Determine the (x, y) coordinate at the center of the cell enclosing the given text.  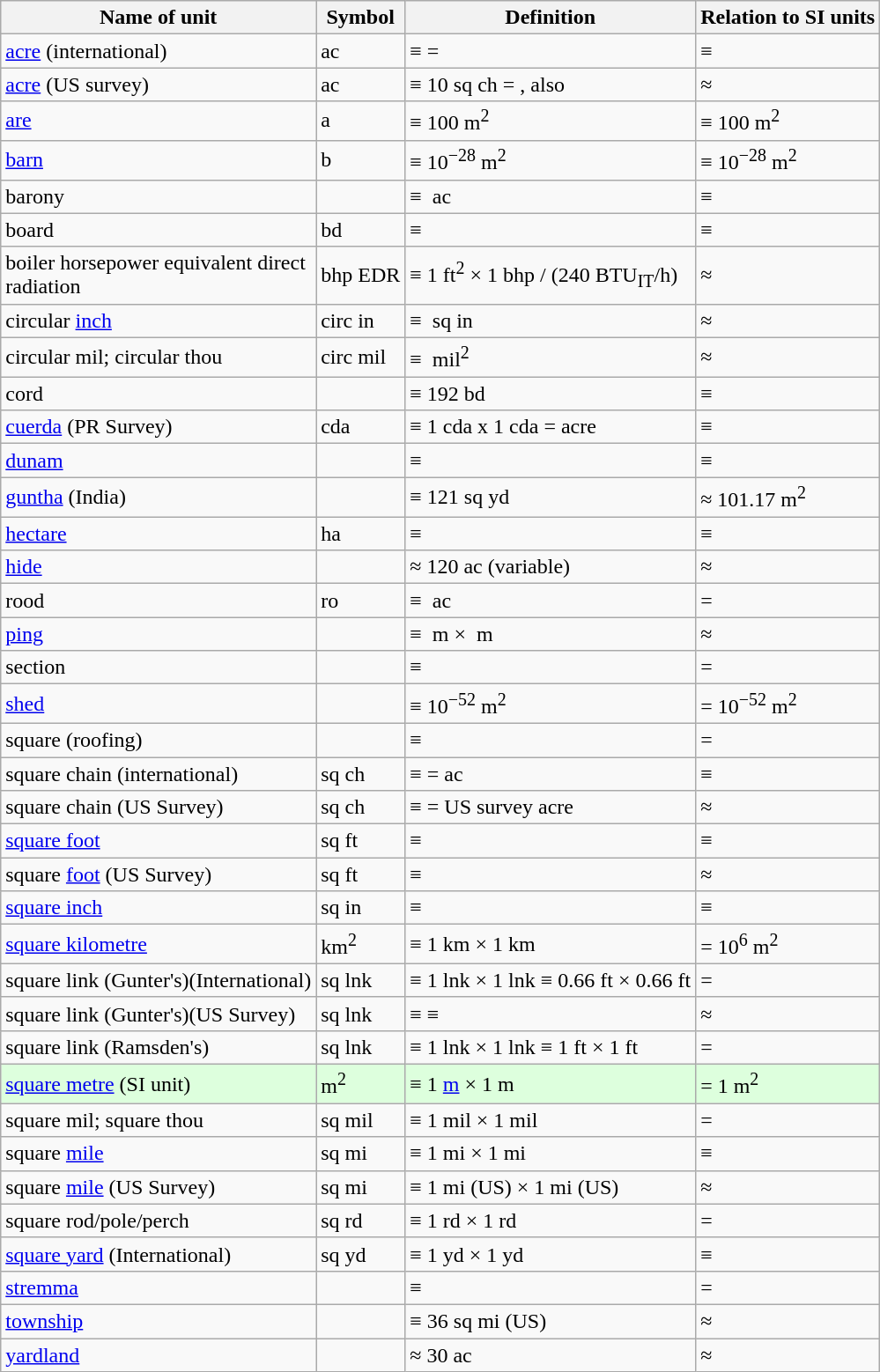
≡ 1 mil × 1 mil (551, 1120)
≡ 192 bd (551, 394)
≡ sq in (551, 321)
boiler horsepower equivalent direct radiation (159, 275)
b (361, 160)
≡ 1 cda x 1 cda = acre (551, 427)
≡ 10−52 m2 (551, 704)
≡ 36 sq mi (US) (551, 1322)
square link (Gunter's)(International) (159, 980)
are (159, 122)
≈ 30 ac (551, 1355)
square link (Ramsden's) (159, 1048)
Relation to SI units (788, 18)
≡ 1 ft2 × 1 bhp / (240 BTUIT/h) (551, 275)
rood (159, 601)
≡ = US survey acre (551, 808)
≡ 1 lnk × 1 lnk ≡ 0.66 ft × 0.66 ft (551, 980)
≡ 1 rd × 1 rd (551, 1221)
≡ mil2 (551, 358)
sq in (361, 908)
≈ 120 ac (variable) (551, 567)
circ mil (361, 358)
≡ 1 km × 1 km (551, 944)
≡ = ac (551, 774)
km2 (361, 944)
square mile (US Survey) (159, 1187)
barn (159, 160)
circular mil; circular thou (159, 358)
section (159, 668)
sq rd (361, 1221)
hide (159, 567)
ha (361, 534)
circ in (361, 321)
Name of unit (159, 18)
a (361, 122)
= 106 m2 (788, 944)
≡ 1 mi × 1 mi (551, 1154)
square (roofing) (159, 740)
sq yd (361, 1254)
≡ 1 mi (US) × 1 mi (US) (551, 1187)
dunam (159, 461)
= 10−52 m2 (788, 704)
≡ 10 sq ch = , also (551, 85)
township (159, 1322)
acre (international) (159, 51)
ping (159, 634)
square yard (International) (159, 1254)
bhp EDR (361, 275)
≡ 121 sq yd (551, 497)
Symbol (361, 18)
= 1 m2 (788, 1085)
square chain (international) (159, 774)
≡ m × m (551, 634)
hectare (159, 534)
square metre (SI unit) (159, 1085)
m2 (361, 1085)
acre (US survey) (159, 85)
circular inch (159, 321)
square mil; square thou (159, 1120)
square mile (159, 1154)
square kilometre (159, 944)
yardland (159, 1355)
shed (159, 704)
square inch (159, 908)
stremma (159, 1287)
≡ 1 yd × 1 yd (551, 1254)
≡ ≡ (551, 1014)
square chain (US Survey) (159, 808)
≡ = (551, 51)
square foot (159, 841)
bd (361, 230)
square rod/pole/perch (159, 1221)
Definition (551, 18)
sq mil (361, 1120)
board (159, 230)
≡ 1 m × 1 m (551, 1085)
cord (159, 394)
guntha (India) (159, 497)
≈ 101.17 m2 (788, 497)
square link (Gunter's)(US Survey) (159, 1014)
square foot (US Survey) (159, 874)
barony (159, 196)
≡ 1 lnk × 1 lnk ≡ 1 ft × 1 ft (551, 1048)
cda (361, 427)
cuerda (PR Survey) (159, 427)
ro (361, 601)
